Return the [x, y] coordinate for the center point of the cell that contains the specified text.  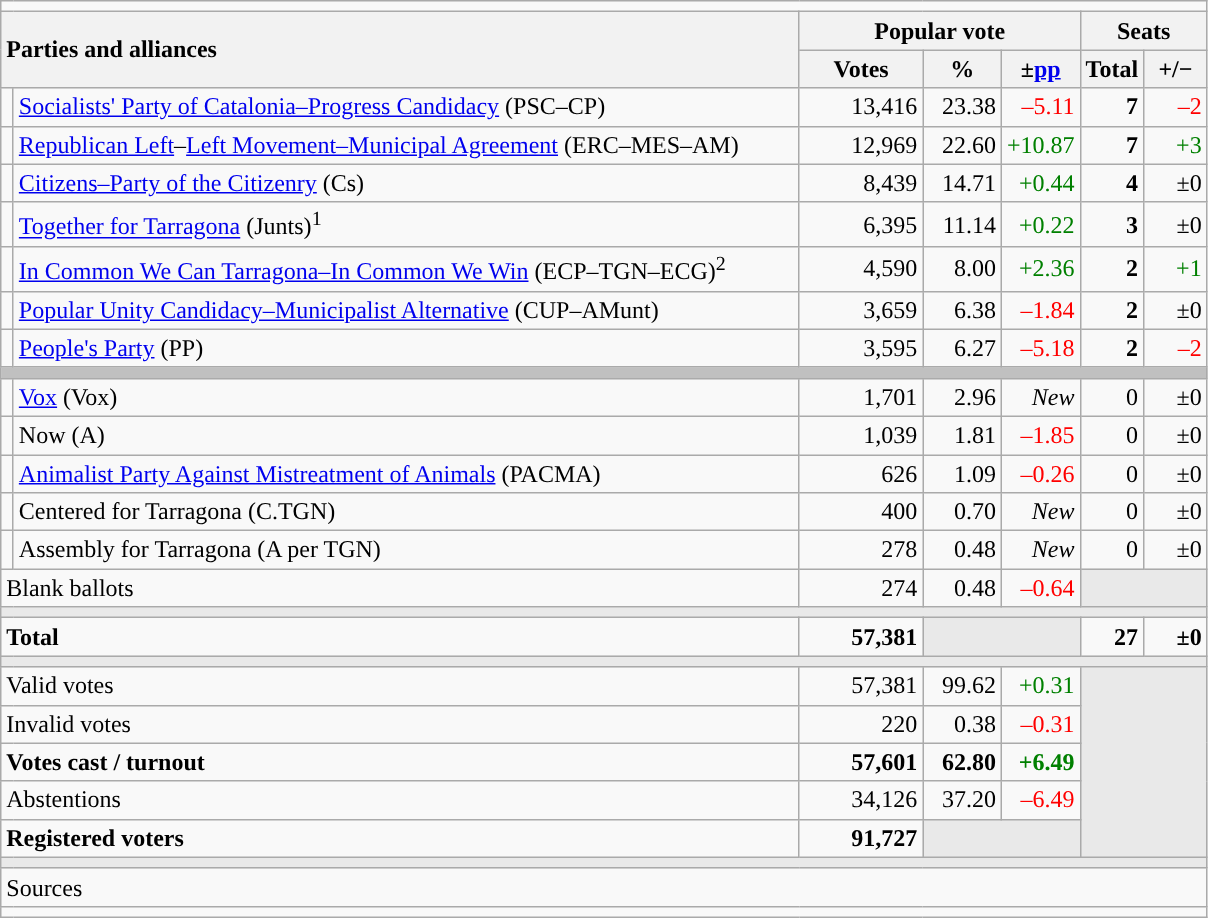
37.20 [962, 800]
0.38 [962, 724]
–5.11 [1040, 107]
Registered voters [400, 838]
23.38 [962, 107]
1,701 [861, 397]
274 [861, 588]
57,601 [861, 762]
14.71 [962, 183]
278 [861, 550]
1,039 [861, 435]
3,659 [861, 310]
Parties and alliances [400, 50]
–0.31 [1040, 724]
22.60 [962, 145]
62.80 [962, 762]
6,395 [861, 224]
Vox (Vox) [406, 397]
+10.87 [1040, 145]
Citizens–Party of the Citizenry (Cs) [406, 183]
–6.49 [1040, 800]
% [962, 69]
Sources [604, 887]
27 [1112, 637]
400 [861, 512]
–0.64 [1040, 588]
6.27 [962, 348]
People's Party (PP) [406, 348]
Votes [861, 69]
–1.84 [1040, 310]
6.38 [962, 310]
1.09 [962, 474]
3,595 [861, 348]
+3 [1176, 145]
3 [1112, 224]
+1 [1176, 270]
–1.85 [1040, 435]
Votes cast / turnout [400, 762]
+/− [1176, 69]
+0.22 [1040, 224]
4 [1112, 183]
8.00 [962, 270]
+0.31 [1040, 686]
99.62 [962, 686]
Popular Unity Candidacy–Municipalist Alternative (CUP–AMunt) [406, 310]
Assembly for Tarragona (A per TGN) [406, 550]
In Common We Can Tarragona–In Common We Win (ECP–TGN–ECG)2 [406, 270]
Animalist Party Against Mistreatment of Animals (PACMA) [406, 474]
–0.26 [1040, 474]
12,969 [861, 145]
Abstentions [400, 800]
–5.18 [1040, 348]
4,590 [861, 270]
+0.44 [1040, 183]
+2.36 [1040, 270]
Centered for Tarragona (C.TGN) [406, 512]
0.70 [962, 512]
626 [861, 474]
Blank ballots [400, 588]
Together for Tarragona (Junts)1 [406, 224]
13,416 [861, 107]
11.14 [962, 224]
Popular vote [940, 31]
Invalid votes [400, 724]
Socialists' Party of Catalonia–Progress Candidacy (PSC–CP) [406, 107]
220 [861, 724]
91,727 [861, 838]
Valid votes [400, 686]
1.81 [962, 435]
Now (A) [406, 435]
2.96 [962, 397]
Republican Left–Left Movement–Municipal Agreement (ERC–MES–AM) [406, 145]
34,126 [861, 800]
Seats [1144, 31]
±pp [1040, 69]
+6.49 [1040, 762]
8,439 [861, 183]
